Determine the (X, Y) coordinate at the center of the cell enclosing the given text.  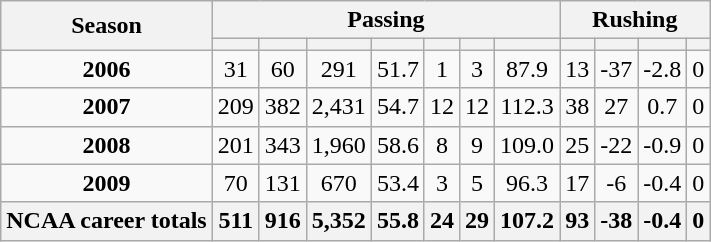
17 (578, 183)
0.7 (662, 107)
60 (282, 69)
Rushing (635, 20)
2008 (106, 145)
2006 (106, 69)
343 (282, 145)
-6 (616, 183)
201 (236, 145)
209 (236, 107)
58.6 (398, 145)
1 (442, 69)
87.9 (528, 69)
2009 (106, 183)
70 (236, 183)
Season (106, 26)
31 (236, 69)
55.8 (398, 221)
670 (338, 183)
5,352 (338, 221)
8 (442, 145)
2,431 (338, 107)
382 (282, 107)
-22 (616, 145)
24 (442, 221)
107.2 (528, 221)
291 (338, 69)
54.7 (398, 107)
5 (478, 183)
-38 (616, 221)
-0.9 (662, 145)
Passing (386, 20)
13 (578, 69)
916 (282, 221)
2007 (106, 107)
109.0 (528, 145)
93 (578, 221)
51.7 (398, 69)
112.3 (528, 107)
NCAA career totals (106, 221)
25 (578, 145)
9 (478, 145)
29 (478, 221)
53.4 (398, 183)
38 (578, 107)
1,960 (338, 145)
-37 (616, 69)
96.3 (528, 183)
131 (282, 183)
27 (616, 107)
-2.8 (662, 69)
511 (236, 221)
